Extract the [X, Y] coordinate from the center of the cell holding the provided text.  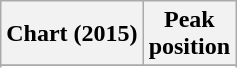
Chart (2015) [72, 34]
Peak position [189, 34]
